Search for the cell housing the specified text and yield its (X, Y) center coordinate. 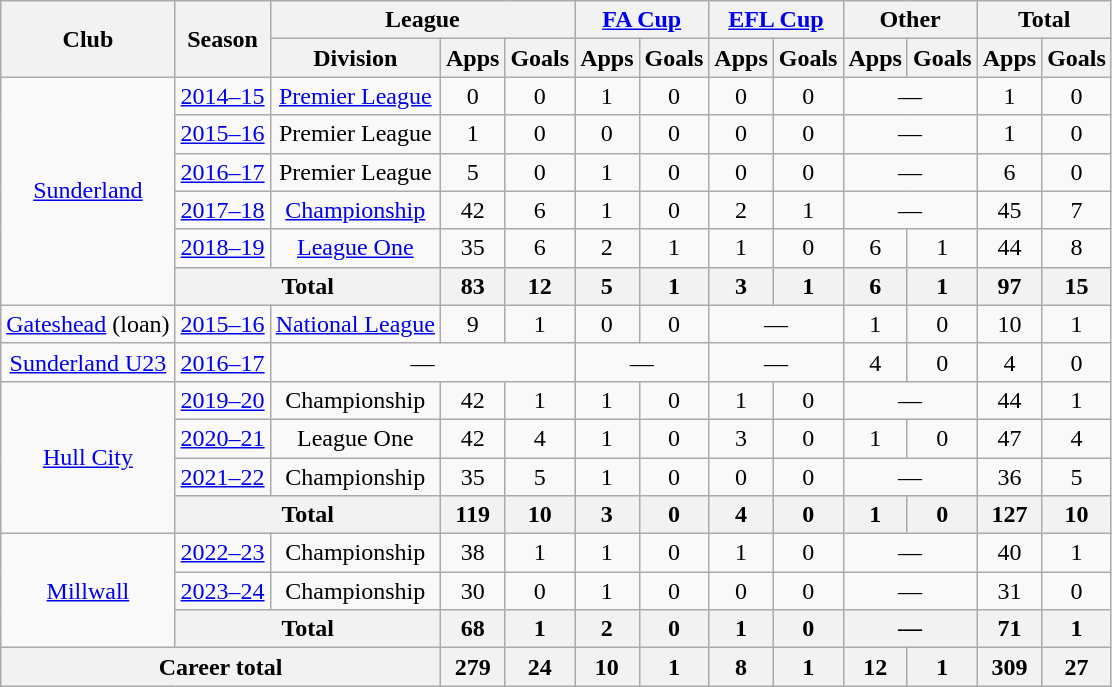
31 (1009, 591)
68 (472, 629)
38 (472, 553)
2022–23 (222, 553)
Career total (221, 667)
Division (355, 58)
2023–24 (222, 591)
36 (1009, 477)
40 (1009, 553)
279 (472, 667)
Sunderland U23 (88, 362)
Hull City (88, 457)
EFL Cup (776, 20)
15 (1077, 286)
97 (1009, 286)
83 (472, 286)
Season (222, 39)
2021–22 (222, 477)
FA Cup (642, 20)
127 (1009, 515)
47 (1009, 438)
2019–20 (222, 400)
League (422, 20)
2014–15 (222, 96)
Club (88, 39)
Other (910, 20)
309 (1009, 667)
Sunderland (88, 191)
National League (355, 324)
119 (472, 515)
7 (1077, 210)
2020–21 (222, 438)
2017–18 (222, 210)
Millwall (88, 591)
30 (472, 591)
71 (1009, 629)
2018–19 (222, 248)
9 (472, 324)
Gateshead (loan) (88, 324)
45 (1009, 210)
24 (540, 667)
27 (1077, 667)
